Capture the cell that displays the provided text and extract its [x, y] central coordinate. 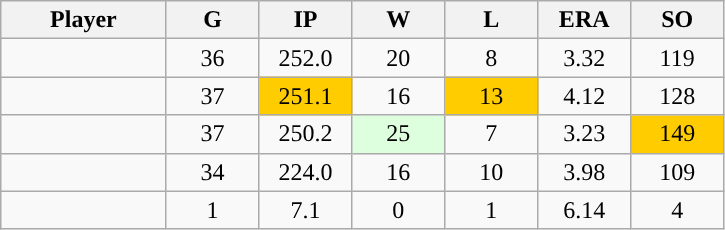
251.1 [306, 96]
250.2 [306, 134]
224.0 [306, 172]
0 [398, 210]
119 [678, 58]
4.12 [584, 96]
3.32 [584, 58]
6.14 [584, 210]
L [492, 20]
10 [492, 172]
Player [84, 20]
7.1 [306, 210]
ERA [584, 20]
4 [678, 210]
8 [492, 58]
SO [678, 20]
G [212, 20]
3.98 [584, 172]
IP [306, 20]
128 [678, 96]
W [398, 20]
25 [398, 134]
20 [398, 58]
13 [492, 96]
252.0 [306, 58]
36 [212, 58]
3.23 [584, 134]
34 [212, 172]
109 [678, 172]
149 [678, 134]
7 [492, 134]
